Search for the cell housing the specified text and yield its (x, y) center coordinate. 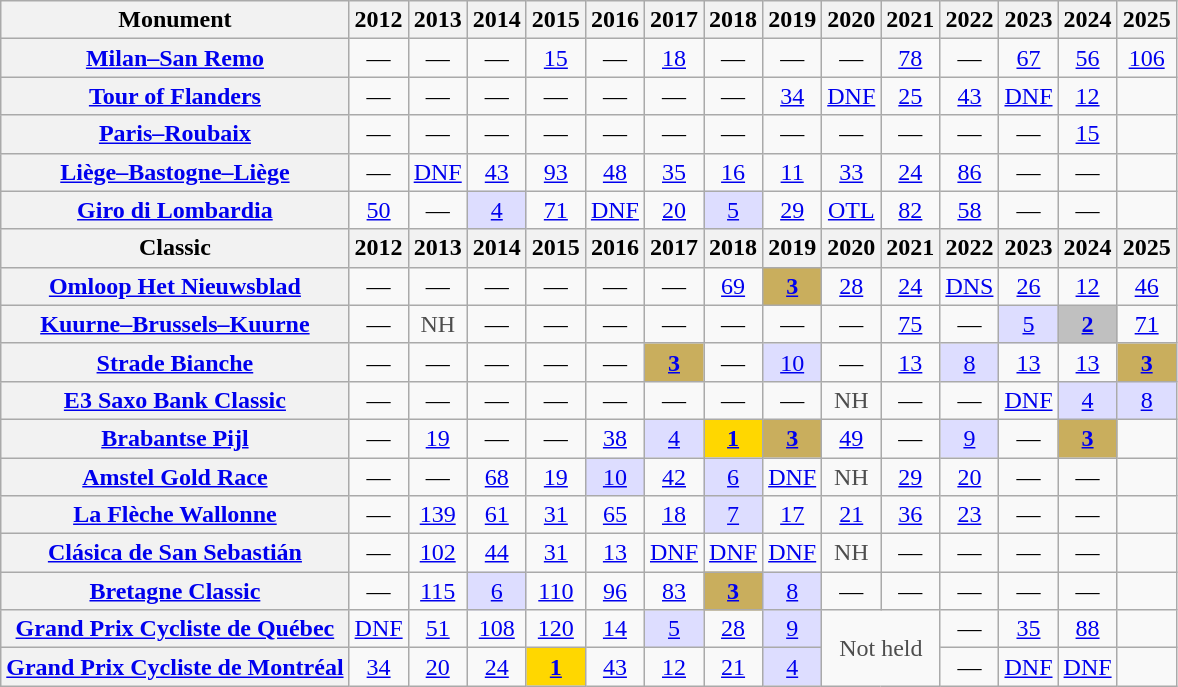
44 (496, 553)
50 (378, 210)
88 (1088, 629)
16 (734, 172)
83 (674, 591)
Kuurne–Brussels–Kuurne (175, 324)
7 (734, 515)
Bretagne Classic (175, 591)
Grand Prix Cycliste de Montréal (175, 667)
82 (910, 210)
Amstel Gold Race (175, 477)
Grand Prix Cycliste de Québec (175, 629)
49 (852, 438)
78 (910, 58)
110 (556, 591)
17 (792, 515)
68 (496, 477)
51 (438, 629)
La Flèche Wallonne (175, 515)
69 (734, 286)
11 (792, 172)
DNS (970, 286)
38 (614, 438)
46 (1146, 286)
OTL (852, 210)
86 (970, 172)
139 (438, 515)
Tour of Flanders (175, 96)
E3 Saxo Bank Classic (175, 400)
Clásica de San Sebastián (175, 553)
61 (496, 515)
75 (910, 324)
2 (1088, 324)
102 (438, 553)
67 (1028, 58)
Giro di Lombardia (175, 210)
Milan–San Remo (175, 58)
42 (674, 477)
Brabantse Pijl (175, 438)
56 (1088, 58)
Not held (881, 648)
Monument (175, 20)
Paris–Roubaix (175, 134)
106 (1146, 58)
96 (614, 591)
65 (614, 515)
23 (970, 515)
48 (614, 172)
14 (614, 629)
33 (852, 172)
58 (970, 210)
36 (910, 515)
Liège–Bastogne–Liège (175, 172)
25 (910, 96)
Strade Bianche (175, 362)
26 (1028, 286)
93 (556, 172)
115 (438, 591)
Classic (175, 248)
108 (496, 629)
120 (556, 629)
Omloop Het Nieuwsblad (175, 286)
